Output the (x, y) coordinate of the center of the cell containing the given text.  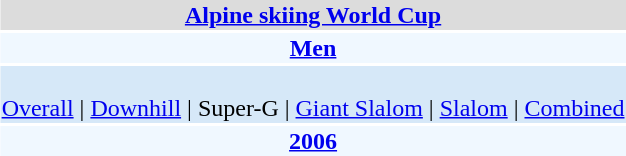
Alpine skiing World Cup (313, 15)
Men (313, 48)
Overall | Downhill | Super-G | Giant Slalom | Slalom | Combined (313, 94)
2006 (313, 141)
